Find where the given text appears and provide that cell's center as (X, Y) coordinate. 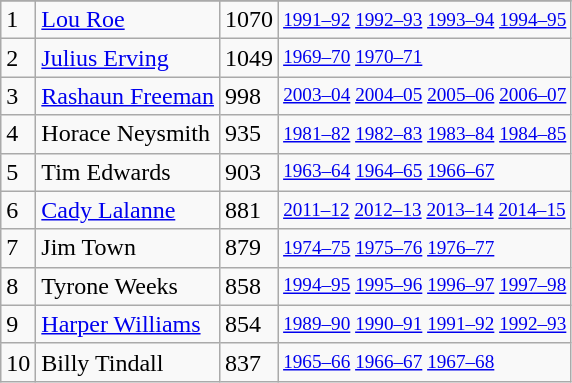
1070 (248, 20)
8 (18, 286)
Jim Town (128, 248)
1965–66 1966–67 1967–68 (425, 362)
5 (18, 172)
1049 (248, 58)
1991–92 1992–93 1993–94 1994–95 (425, 20)
Horace Neysmith (128, 134)
Tyrone Weeks (128, 286)
Lou Roe (128, 20)
Julius Erving (128, 58)
854 (248, 324)
6 (18, 210)
4 (18, 134)
858 (248, 286)
Cady Lalanne (128, 210)
2011–12 2012–13 2013–14 2014–15 (425, 210)
1 (18, 20)
2 (18, 58)
1974–75 1975–76 1976–77 (425, 248)
1981–82 1982–83 1983–84 1984–85 (425, 134)
1963–64 1964–65 1966–67 (425, 172)
Harper Williams (128, 324)
2003–04 2004–05 2005–06 2006–07 (425, 96)
Tim Edwards (128, 172)
1989–90 1990–91 1991–92 1992–93 (425, 324)
Rashaun Freeman (128, 96)
998 (248, 96)
3 (18, 96)
7 (18, 248)
837 (248, 362)
1969–70 1970–71 (425, 58)
9 (18, 324)
1994–95 1995–96 1996–97 1997–98 (425, 286)
879 (248, 248)
Billy Tindall (128, 362)
903 (248, 172)
881 (248, 210)
935 (248, 134)
10 (18, 362)
